Search for the cell housing the specified text and yield its (X, Y) center coordinate. 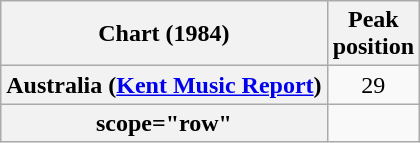
Peakposition (373, 34)
29 (373, 85)
scope="row" (164, 123)
Australia (Kent Music Report) (164, 85)
Chart (1984) (164, 34)
